Output the [x, y] coordinate of the center of the cell containing the given text.  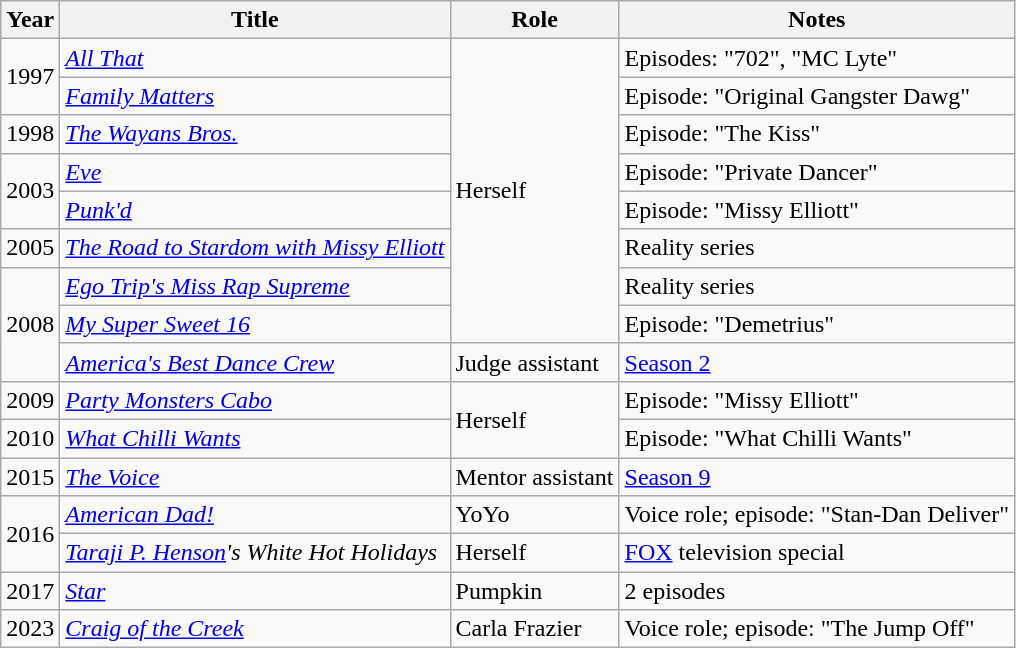
Mentor assistant [534, 477]
Episode: "What Chilli Wants" [816, 438]
Punk'd [255, 210]
Star [255, 591]
Episode: "Demetrius" [816, 324]
2009 [30, 400]
What Chilli Wants [255, 438]
2005 [30, 248]
Judge assistant [534, 362]
1997 [30, 77]
2016 [30, 534]
My Super Sweet 16 [255, 324]
Pumpkin [534, 591]
2023 [30, 629]
Notes [816, 20]
Role [534, 20]
Episode: "Original Gangster Dawg" [816, 96]
1998 [30, 134]
Episodes: "702", "MC Lyte" [816, 58]
2003 [30, 191]
The Road to Stardom with Missy Elliott [255, 248]
Carla Frazier [534, 629]
Craig of the Creek [255, 629]
Family Matters [255, 96]
Ego Trip's Miss Rap Supreme [255, 286]
Episode: "Private Dancer" [816, 172]
All That [255, 58]
Taraji P. Henson's White Hot Holidays [255, 553]
America's Best Dance Crew [255, 362]
The Voice [255, 477]
2017 [30, 591]
Season 2 [816, 362]
2010 [30, 438]
Voice role; episode: "The Jump Off" [816, 629]
2008 [30, 324]
2 episodes [816, 591]
Party Monsters Cabo [255, 400]
Eve [255, 172]
American Dad! [255, 515]
Title [255, 20]
YoYo [534, 515]
2015 [30, 477]
Year [30, 20]
Voice role; episode: "Stan-Dan Deliver" [816, 515]
The Wayans Bros. [255, 134]
Season 9 [816, 477]
Episode: "The Kiss" [816, 134]
FOX television special [816, 553]
